Scan for the cell matching the given text and deliver its [x, y] coordinate at center. 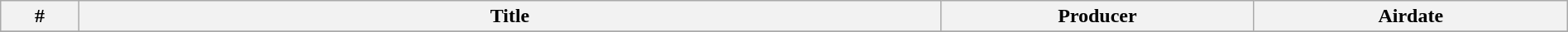
Airdate [1411, 16]
# [40, 16]
Title [509, 16]
Producer [1097, 16]
